Determine the (X, Y) coordinate at the center of the cell enclosing the given text.  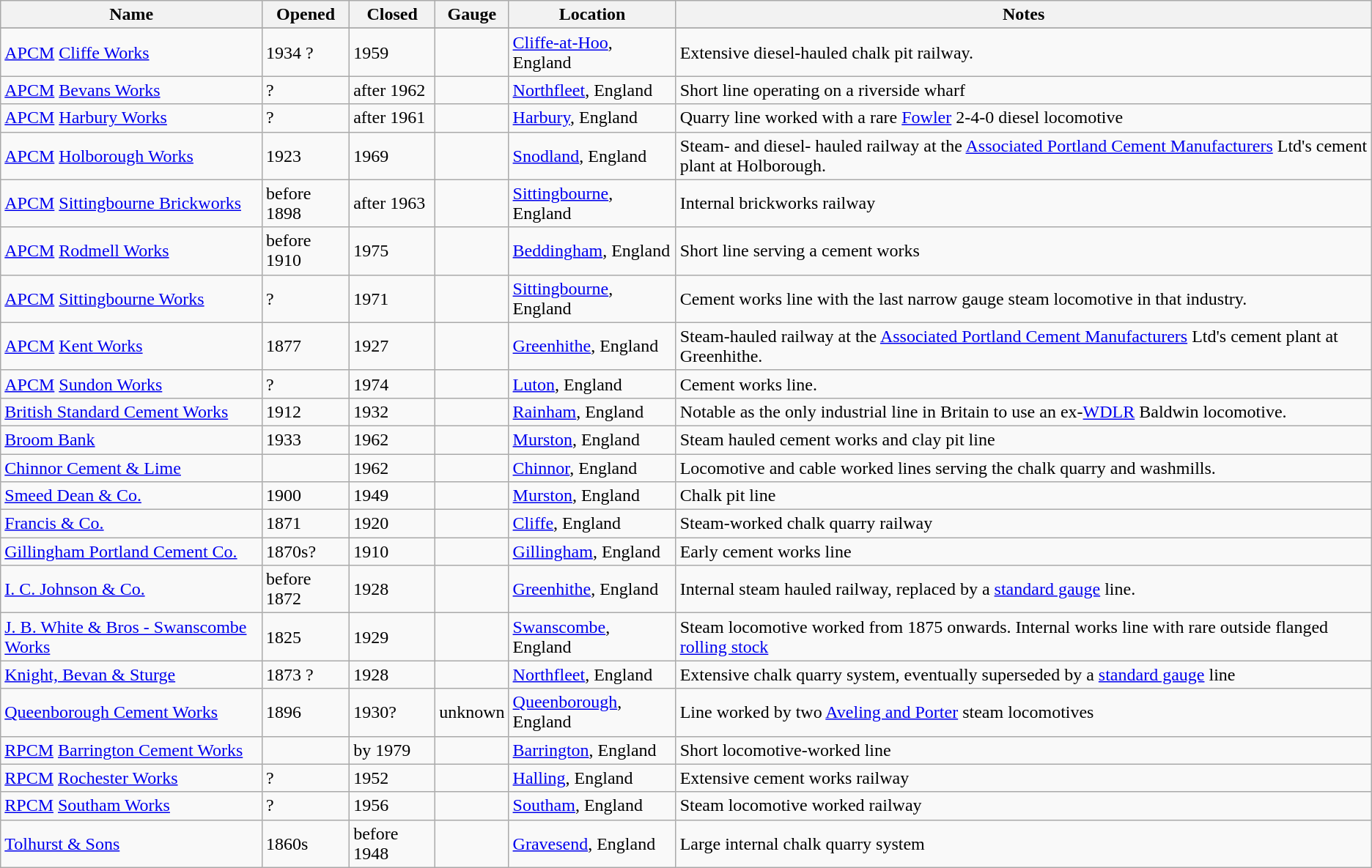
Name (132, 15)
Short line serving a cement works (1023, 251)
Cement works line with the last narrow gauge steam locomotive in that industry. (1023, 299)
Luton, England (592, 384)
Short locomotive-worked line (1023, 750)
1975 (393, 251)
Chalk pit line (1023, 496)
Closed (393, 15)
APCM Harbury Works (132, 118)
Chinnor Cement & Lime (132, 468)
Harbury, England (592, 118)
Opened (306, 15)
1860s (306, 844)
Cliffe-at-Hoo, England (592, 53)
by 1979 (393, 750)
1912 (306, 412)
1971 (393, 299)
Southam, England (592, 806)
1974 (393, 384)
unknown (472, 712)
Steam-hauled railway at the Associated Portland Cement Manufacturers Ltd's cement plant at Greenhithe. (1023, 346)
1825 (306, 637)
Notable as the only industrial line in Britain to use an ex-WDLR Baldwin locomotive. (1023, 412)
Steam-worked chalk quarry railway (1023, 524)
after 1961 (393, 118)
1949 (393, 496)
1930? (393, 712)
Steam locomotive worked railway (1023, 806)
British Standard Cement Works (132, 412)
Internal steam hauled railway, replaced by a standard gauge line. (1023, 589)
after 1962 (393, 90)
1920 (393, 524)
Extensive chalk quarry system, eventually superseded by a standard gauge line (1023, 675)
1877 (306, 346)
Extensive diesel-hauled chalk pit railway. (1023, 53)
Notes (1023, 15)
before 1898 (306, 204)
RPCM Barrington Cement Works (132, 750)
APCM Holborough Works (132, 155)
1932 (393, 412)
Gauge (472, 15)
APCM Cliffe Works (132, 53)
Beddingham, England (592, 251)
Halling, England (592, 778)
1873 ? (306, 675)
before 1910 (306, 251)
1923 (306, 155)
Gravesend, England (592, 844)
Large internal chalk quarry system (1023, 844)
APCM Sittingbourne Brickworks (132, 204)
1927 (393, 346)
APCM Sundon Works (132, 384)
Smeed Dean & Co. (132, 496)
Steam- and diesel- hauled railway at the Associated Portland Cement Manufacturers Ltd's cement plant at Holborough. (1023, 155)
1896 (306, 712)
Gillingham, England (592, 552)
Queenborough, England (592, 712)
APCM Bevans Works (132, 90)
J. B. White & Bros - Swanscombe Works (132, 637)
Early cement works line (1023, 552)
Broom Bank (132, 439)
Cement works line. (1023, 384)
RPCM Southam Works (132, 806)
Cliffe, England (592, 524)
after 1963 (393, 204)
I. C. Johnson & Co. (132, 589)
before 1872 (306, 589)
1969 (393, 155)
Chinnor, England (592, 468)
1870s? (306, 552)
Knight, Bevan & Sturge (132, 675)
Tolhurst & Sons (132, 844)
Location (592, 15)
APCM Sittingbourne Works (132, 299)
Steam locomotive worked from 1875 onwards. Internal works line with rare outside flanged rolling stock (1023, 637)
Extensive cement works railway (1023, 778)
1934 ? (306, 53)
Locomotive and cable worked lines serving the chalk quarry and washmills. (1023, 468)
1959 (393, 53)
Barrington, England (592, 750)
Line worked by two Aveling and Porter steam locomotives (1023, 712)
1910 (393, 552)
APCM Rodmell Works (132, 251)
1929 (393, 637)
Francis & Co. (132, 524)
Steam hauled cement works and clay pit line (1023, 439)
Internal brickworks railway (1023, 204)
RPCM Rochester Works (132, 778)
Queenborough Cement Works (132, 712)
1900 (306, 496)
1871 (306, 524)
APCM Kent Works (132, 346)
Quarry line worked with a rare Fowler 2-4-0 diesel locomotive (1023, 118)
Gillingham Portland Cement Co. (132, 552)
1956 (393, 806)
1933 (306, 439)
before 1948 (393, 844)
1952 (393, 778)
Snodland, England (592, 155)
Swanscombe, England (592, 637)
Short line operating on a riverside wharf (1023, 90)
Rainham, England (592, 412)
